For the text-containing cell, return its midpoint in [X, Y] coordinate format. 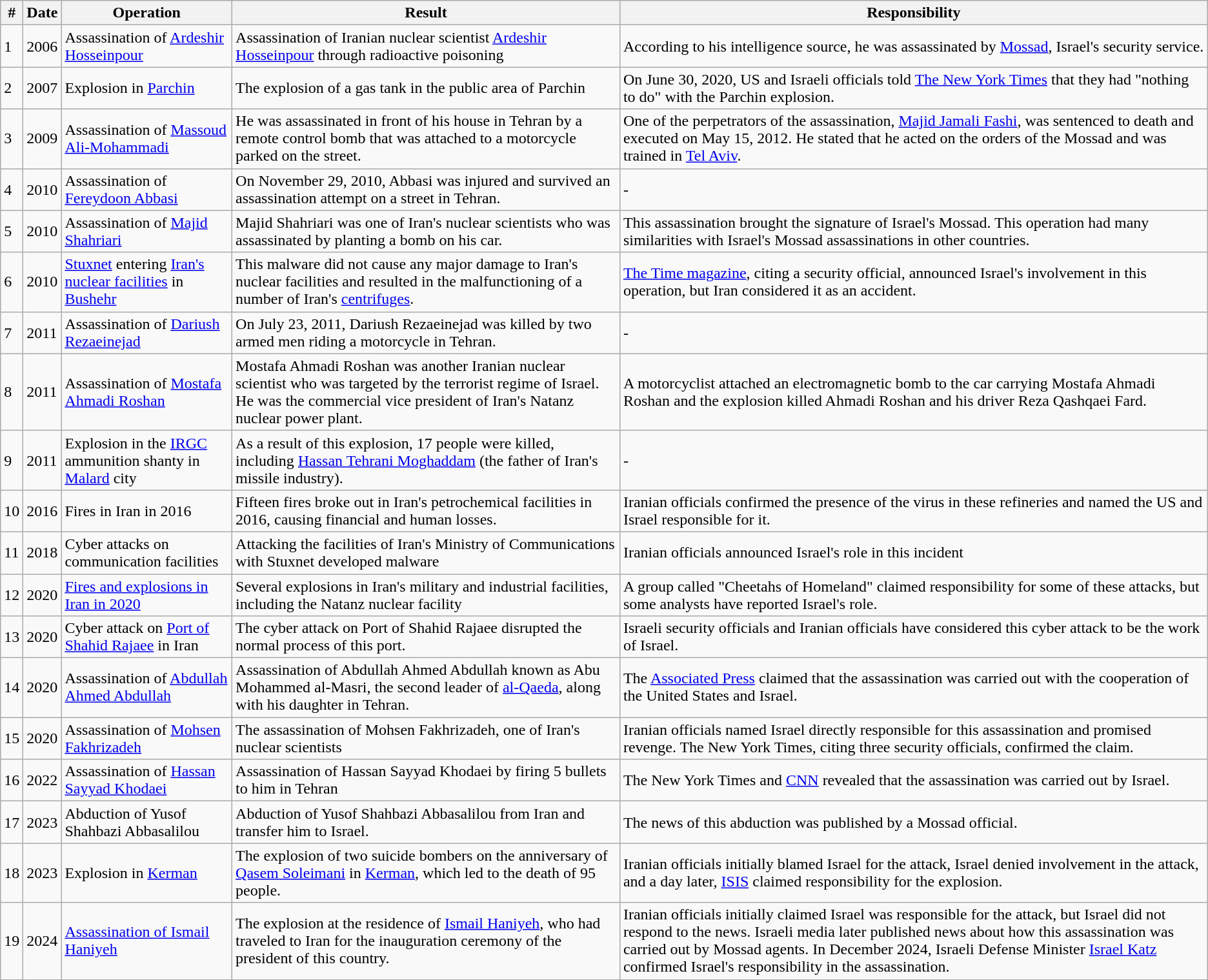
15 [12, 738]
The assassination of Mohsen Fakhrizadeh, one of Iran's nuclear scientists [426, 738]
Iranian officials announced Israel's role in this incident [914, 552]
Assassination of Ardeshir Hosseinpour [147, 46]
12 [12, 595]
2006 [43, 46]
Explosion in the IRGC ammunition shanty in Malard city [147, 460]
Assassination of Ismail Haniyeh [147, 941]
Stuxnet entering Iran's nuclear facilities in Bushehr [147, 282]
As a result of this explosion, 17 people were killed, including Hassan Tehrani Moghaddam (the father of Iran's missile industry). [426, 460]
The Associated Press claimed that the assassination was carried out with the cooperation of the United States and Israel. [914, 688]
Assassination of Abdullah Ahmed Abdullah known as Abu Mohammed al-Masri, the second leader of al-Qaeda, along with his daughter in Tehran. [426, 688]
Operation [147, 13]
Result [426, 13]
Assassination of Massoud Ali-Mohammadi [147, 139]
Assassination of Fereydoon Abbasi [147, 190]
The explosion of two suicide bombers on the anniversary of Qasem Soleimani in Kerman, which led to the death of 95 people. [426, 873]
Fires and explosions in Iran in 2020 [147, 595]
Attacking the facilities of Iran's Ministry of Communications with Stuxnet developed malware [426, 552]
The explosion of a gas tank in the public area of Parchin [426, 88]
1 [12, 46]
Fifteen fires broke out in Iran's petrochemical facilities in 2016, causing financial and human losses. [426, 511]
2024 [43, 941]
He was assassinated in front of his house in Tehran by a remote control bomb that was attached to a motorcycle parked on the street. [426, 139]
On June 30, 2020, US and Israeli officials told The New York Times that they had "nothing to do" with the Parchin explosion. [914, 88]
On November 29, 2010, Abbasi was injured and survived an assassination attempt on a street in Tehran. [426, 190]
The New York Times and CNN revealed that the assassination was carried out by Israel. [914, 781]
2 [12, 88]
16 [12, 781]
9 [12, 460]
13 [12, 637]
19 [12, 941]
6 [12, 282]
Cyber attack on Port of Shahid Rajaee in Iran [147, 637]
Abduction of Yusof Shahbazi Abbasalilou from Iran and transfer him to Israel. [426, 822]
Iranian officials confirmed the presence of the virus in these refineries and named the US and Israel responsible for it. [914, 511]
Abduction of Yusof Shahbazi Abbasalilou [147, 822]
Israeli security officials and Iranian officials have considered this cyber attack to be the work of Israel. [914, 637]
Assassination of Majid Shahriari [147, 231]
According to his intelligence source, he was assassinated by Mossad, Israel's security service. [914, 46]
Assassination of Mohsen Fakhrizadeh [147, 738]
2009 [43, 139]
Assassination of Mostafa Ahmadi Roshan [147, 392]
2018 [43, 552]
Assassination of Hassan Sayyad Khodaei [147, 781]
2007 [43, 88]
Majid Shahriari was one of Iran's nuclear scientists who was assassinated by planting a bomb on his car. [426, 231]
On July 23, 2011, Dariush Rezaeinejad was killed by two armed men riding a motorcycle in Tehran. [426, 333]
The explosion at the residence of Ismail Haniyeh, who had traveled to Iran for the inauguration ceremony of the president of this country. [426, 941]
Assassination of Dariush Rezaeinejad [147, 333]
The cyber attack on Port of Shahid Rajaee disrupted the normal process of this port. [426, 637]
4 [12, 190]
Responsibility [914, 13]
Date [43, 13]
Fires in Iran in 2016 [147, 511]
Assassination of Iranian nuclear scientist Ardeshir Hosseinpour through radioactive poisoning [426, 46]
5 [12, 231]
A group called "Cheetahs of Homeland" claimed responsibility for some of these attacks, but some analysts have reported Israel's role. [914, 595]
3 [12, 139]
10 [12, 511]
Explosion in Kerman [147, 873]
2022 [43, 781]
8 [12, 392]
17 [12, 822]
Assassination of Hassan Sayyad Khodaei by firing 5 bullets to him in Tehran [426, 781]
Several explosions in Iran's military and industrial facilities, including the Natanz nuclear facility [426, 595]
Cyber attacks on communication facilities [147, 552]
This malware did not cause any major damage to Iran's nuclear facilities and resulted in the malfunctioning of a number of Iran's centrifuges. [426, 282]
# [12, 13]
18 [12, 873]
Assassination of Abdullah Ahmed Abdullah [147, 688]
14 [12, 688]
The Time magazine, citing a security official, announced Israel's involvement in this operation, but Iran considered it as an accident. [914, 282]
2016 [43, 511]
The news of this abduction was published by a Mossad official. [914, 822]
11 [12, 552]
Explosion in Parchin [147, 88]
7 [12, 333]
